Extract the (X, Y) coordinate from the center of the cell holding the provided text.  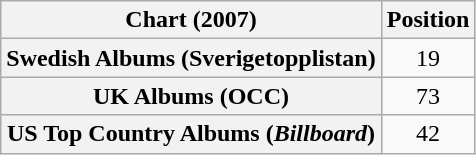
Chart (2007) (191, 20)
UK Albums (OCC) (191, 96)
42 (428, 134)
Position (428, 20)
73 (428, 96)
US Top Country Albums (Billboard) (191, 134)
Swedish Albums (Sverigetopplistan) (191, 58)
19 (428, 58)
